Output the (x, y) coordinate of the center of the cell containing the given text.  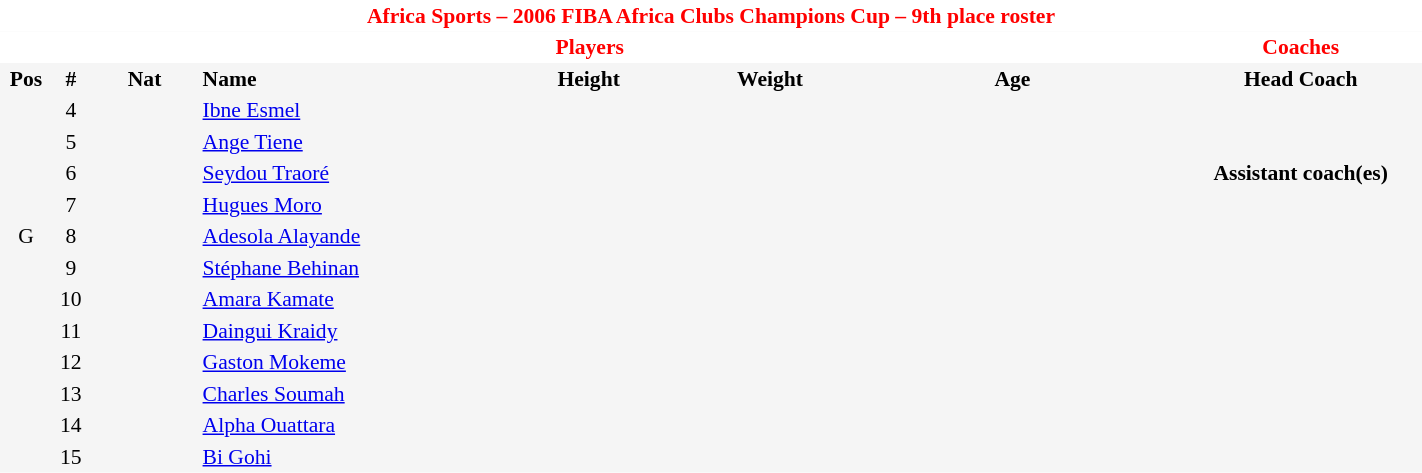
Nat (145, 79)
G (26, 236)
13 (70, 394)
Coaches (1300, 48)
Ange Tiene (342, 142)
6 (70, 174)
14 (70, 426)
Stéphane Behinan (342, 268)
Name (342, 79)
Seydou Traoré (342, 174)
Charles Soumah (342, 394)
Hugues Moro (342, 205)
Pos (26, 79)
# (70, 79)
Gaston Mokeme (342, 362)
7 (70, 205)
4 (70, 110)
Daingui Kraidy (342, 331)
12 (70, 362)
Alpha Ouattara (342, 426)
Africa Sports – 2006 FIBA Africa Clubs Champions Cup – 9th place roster (711, 16)
Ibne Esmel (342, 110)
15 (70, 457)
Assistant coach(es) (1300, 174)
Age (1012, 79)
Weight (770, 79)
9 (70, 268)
Players (590, 48)
Adesola Alayande (342, 236)
5 (70, 142)
Height (589, 79)
10 (70, 300)
8 (70, 236)
Head Coach (1300, 79)
Bi Gohi (342, 457)
Amara Kamate (342, 300)
11 (70, 331)
